Detect which cell encompasses the target text, then output its (X, Y) center coordinate. 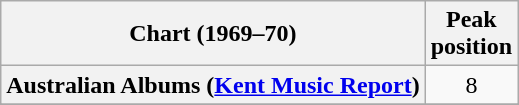
Australian Albums (Kent Music Report) (213, 85)
Chart (1969–70) (213, 34)
Peak position (471, 34)
8 (471, 85)
